Find where the given text appears and provide that cell's center as (X, Y) coordinate. 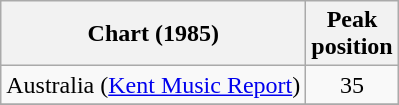
35 (352, 85)
Chart (1985) (154, 34)
Australia (Kent Music Report) (154, 85)
Peakposition (352, 34)
